Identify which cell holds the provided text, then report its [X, Y] central coordinate. 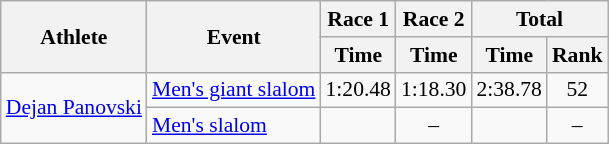
Men's slalom [234, 126]
Dejan Panovski [74, 108]
1:18.30 [434, 90]
Event [234, 36]
2:38.78 [508, 90]
Total [539, 19]
1:20.48 [358, 90]
52 [578, 90]
Race 1 [358, 19]
Rank [578, 55]
Athlete [74, 36]
Race 2 [434, 19]
Men's giant slalom [234, 90]
